Determine the (X, Y) coordinate at the center of the cell enclosing the given text.  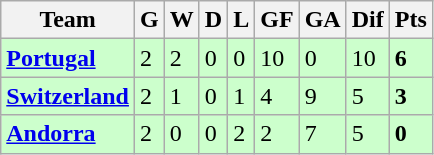
GF (277, 20)
G (149, 20)
Andorra (68, 134)
L (242, 20)
3 (410, 96)
Dif (368, 20)
GA (322, 20)
Portugal (68, 58)
6 (410, 58)
7 (322, 134)
9 (322, 96)
W (182, 20)
D (213, 20)
Switzerland (68, 96)
Pts (410, 20)
Team (68, 20)
4 (277, 96)
